Determine the [x, y] coordinate at the center of the cell enclosing the given text.  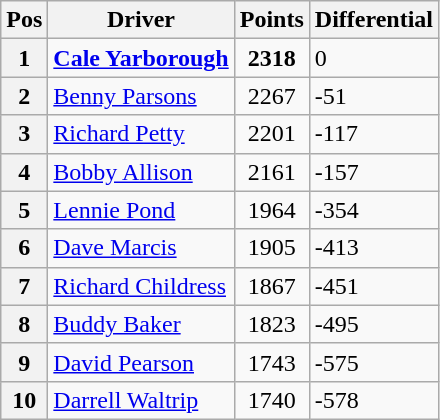
-51 [374, 96]
3 [24, 134]
Cale Yarborough [141, 58]
Points [272, 20]
1867 [272, 286]
-117 [374, 134]
Lennie Pond [141, 210]
-413 [374, 248]
8 [24, 324]
2318 [272, 58]
-451 [374, 286]
7 [24, 286]
1743 [272, 362]
-578 [374, 400]
1964 [272, 210]
Benny Parsons [141, 96]
-575 [374, 362]
2 [24, 96]
10 [24, 400]
Bobby Allison [141, 172]
1 [24, 58]
4 [24, 172]
Richard Petty [141, 134]
-495 [374, 324]
David Pearson [141, 362]
Differential [374, 20]
1740 [272, 400]
5 [24, 210]
Dave Marcis [141, 248]
Richard Childress [141, 286]
2267 [272, 96]
Pos [24, 20]
Darrell Waltrip [141, 400]
-157 [374, 172]
1905 [272, 248]
6 [24, 248]
9 [24, 362]
2161 [272, 172]
Driver [141, 20]
-354 [374, 210]
0 [374, 58]
Buddy Baker [141, 324]
1823 [272, 324]
2201 [272, 134]
